Locate the cell with the specified text and output its (x, y) center coordinate. 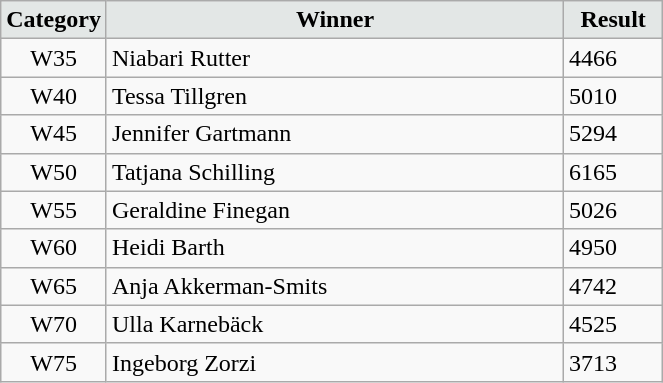
4950 (614, 248)
4466 (614, 58)
W65 (54, 286)
Anja Akkerman-Smits (334, 286)
Ingeborg Zorzi (334, 362)
W60 (54, 248)
W55 (54, 210)
5026 (614, 210)
Geraldine Finegan (334, 210)
W35 (54, 58)
W75 (54, 362)
Niabari Rutter (334, 58)
4742 (614, 286)
Winner (334, 20)
W45 (54, 134)
5010 (614, 96)
W40 (54, 96)
3713 (614, 362)
4525 (614, 324)
Heidi Barth (334, 248)
W50 (54, 172)
Tatjana Schilling (334, 172)
Ulla Karnebäck (334, 324)
Result (614, 20)
Jennifer Gartmann (334, 134)
Category (54, 20)
5294 (614, 134)
Tessa Tillgren (334, 96)
W70 (54, 324)
6165 (614, 172)
